Determine the (x, y) coordinate at the center of the cell enclosing the given text.  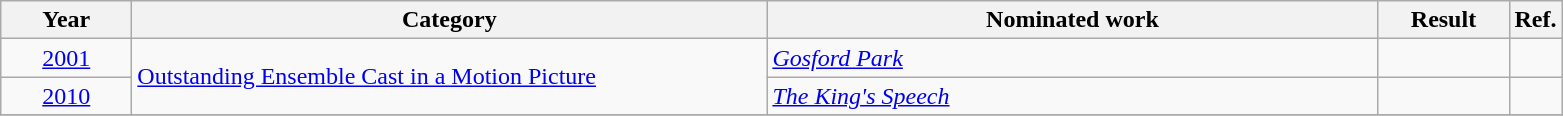
Gosford Park (1072, 58)
2010 (66, 96)
Result (1444, 20)
Year (66, 20)
Outstanding Ensemble Cast in a Motion Picture (450, 77)
The King's Speech (1072, 96)
Nominated work (1072, 20)
Category (450, 20)
Ref. (1536, 20)
2001 (66, 58)
